Find where the given text appears and provide that cell's center as [x, y] coordinate. 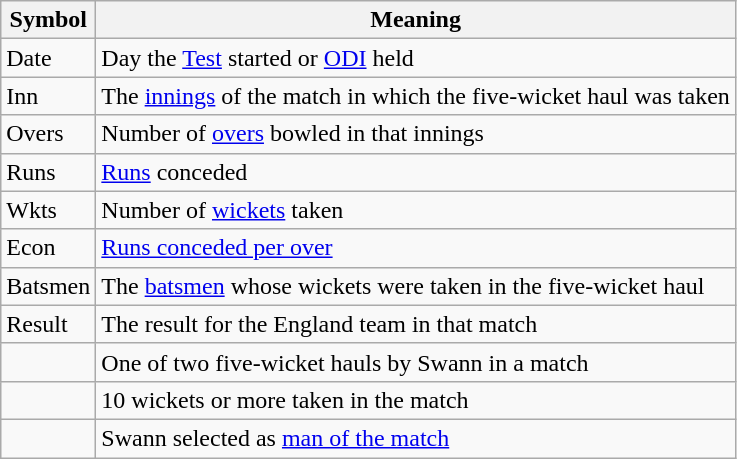
Runs conceded per over [416, 248]
Result [48, 324]
Day the Test started or ODI held [416, 58]
The result for the England team in that match [416, 324]
Wkts [48, 210]
Econ [48, 248]
Symbol [48, 20]
Runs conceded [416, 172]
The batsmen whose wickets were taken in the five-wicket haul [416, 286]
Swann selected as man of the match [416, 438]
10 wickets or more taken in the match [416, 400]
Overs [48, 134]
Date [48, 58]
Runs [48, 172]
Number of overs bowled in that innings [416, 134]
Meaning [416, 20]
Batsmen [48, 286]
One of two five-wicket hauls by Swann in a match [416, 362]
The innings of the match in which the five-wicket haul was taken [416, 96]
Number of wickets taken [416, 210]
Inn [48, 96]
